Locate the cell with the specified text and output its [x, y] center coordinate. 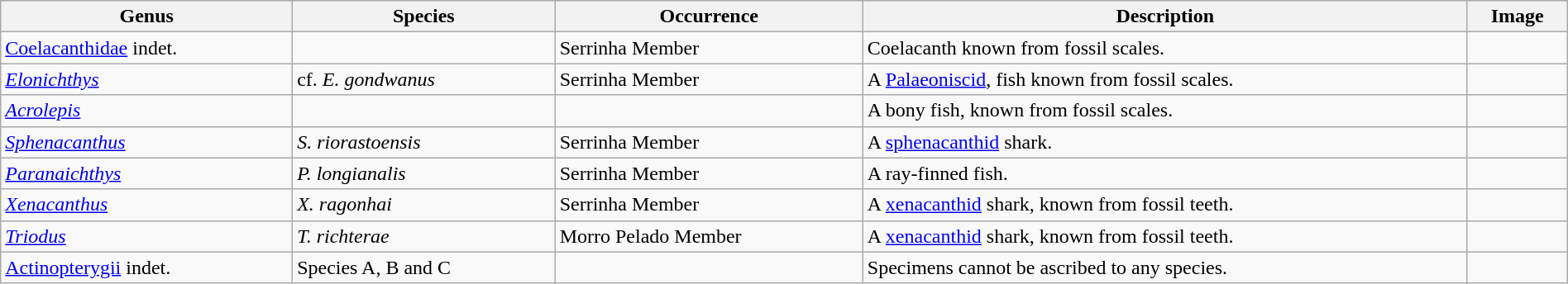
Occurrence [709, 17]
Genus [147, 17]
Actinopterygii indet. [147, 267]
A Palaeoniscid, fish known from fossil scales. [1164, 79]
A sphenacanthid shark. [1164, 142]
Specimens cannot be ascribed to any species. [1164, 267]
Morro Pelado Member [709, 236]
Sphenacanthus [147, 142]
cf. E. gondwanus [424, 79]
Paranaichthys [147, 173]
Species [424, 17]
T. richterae [424, 236]
X. ragonhai [424, 205]
P. longianalis [424, 173]
Description [1164, 17]
Xenacanthus [147, 205]
S. riorastoensis [424, 142]
Species A, B and C [424, 267]
Image [1517, 17]
Triodus [147, 236]
Coelacanthidae indet. [147, 48]
A ray-finned fish. [1164, 173]
A bony fish, known from fossil scales. [1164, 111]
Acrolepis [147, 111]
Elonichthys [147, 79]
Coelacanth known from fossil scales. [1164, 48]
